Capture the cell that displays the provided text and extract its [x, y] central coordinate. 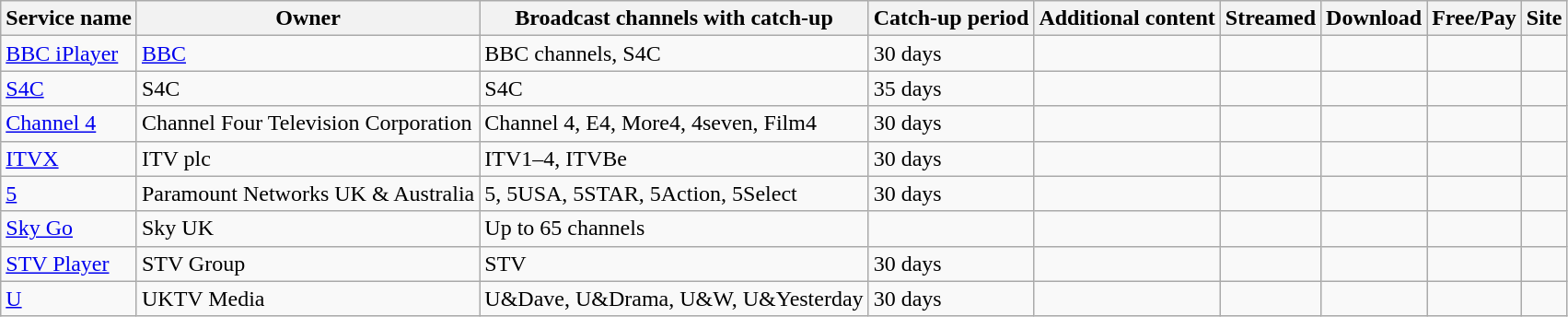
5, 5USA, 5STAR, 5Action, 5Select [674, 194]
ITV plc [308, 158]
Catch-up period [951, 18]
ITVX [69, 158]
Broadcast channels with catch-up [674, 18]
BBC iPlayer [69, 53]
Site [1544, 18]
Free/Pay [1475, 18]
Service name [69, 18]
35 days [951, 88]
Paramount Networks UK & Australia [308, 194]
Channel 4, E4, More4, 4seven, Film4 [674, 123]
Additional content [1127, 18]
UKTV Media [308, 299]
ITV1–4, ITVBe [674, 158]
5 [69, 194]
U&Dave, U&Drama, U&W, U&Yesterday [674, 299]
Streamed [1271, 18]
Channel Four Television Corporation [308, 123]
STV [674, 264]
Up to 65 channels [674, 229]
BBC channels, S4C [674, 53]
U [69, 299]
STV Group [308, 264]
BBC [308, 53]
Sky UK [308, 229]
Owner [308, 18]
Download [1374, 18]
Channel 4 [69, 123]
Sky Go [69, 229]
STV Player [69, 264]
